Return [X, Y] of the center of cell containing provided text 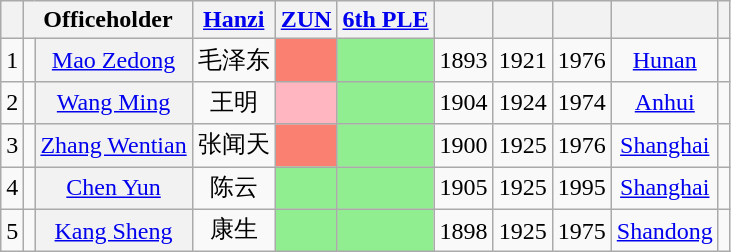
Chen Yun [114, 188]
6th PLE [386, 20]
ZUN [306, 20]
康生 [234, 230]
5 [12, 230]
Zhang Wentian [114, 146]
1975 [582, 230]
陈云 [234, 188]
Shandong [664, 230]
3 [12, 146]
1904 [464, 102]
Hanzi [234, 20]
Hunan [664, 60]
张闻天 [234, 146]
Anhui [664, 102]
1900 [464, 146]
王明 [234, 102]
毛泽东 [234, 60]
Kang Sheng [114, 230]
1 [12, 60]
1995 [582, 188]
1893 [464, 60]
Mao Zedong [114, 60]
1921 [522, 60]
1924 [522, 102]
Officeholder [108, 20]
1898 [464, 230]
Wang Ming [114, 102]
1974 [582, 102]
2 [12, 102]
4 [12, 188]
1905 [464, 188]
